Identify which cell holds the provided text, then report its [X, Y] central coordinate. 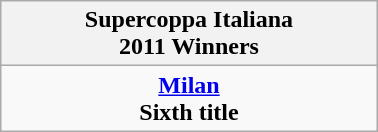
MilanSixth title [189, 98]
Supercoppa Italiana 2011 Winners [189, 34]
